Provide the [X, Y] coordinate of the cell's center where the given text is located.  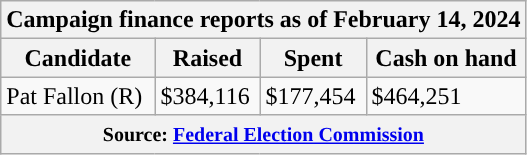
Candidate [78, 58]
Campaign finance reports as of February 14, 2024 [264, 20]
Source: Federal Election Commission [264, 134]
Cash on hand [446, 58]
Pat Fallon (R) [78, 96]
$464,251 [446, 96]
$177,454 [313, 96]
$384,116 [208, 96]
Raised [208, 58]
Spent [313, 58]
